Provide the (X, Y) coordinate of the cell's center where the given text is located.  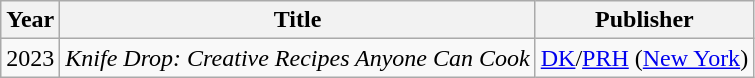
Publisher (644, 20)
Title (298, 20)
DK/PRH (New York) (644, 58)
2023 (30, 58)
Year (30, 20)
Knife Drop: Creative Recipes Anyone Can Cook (298, 58)
